From the cell containing the given text, extract its center point as (X, Y) coordinate. 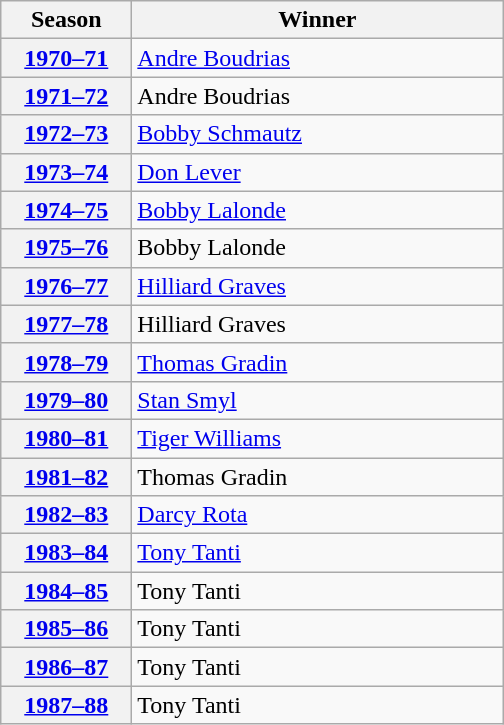
1981–82 (66, 477)
Darcy Rota (318, 515)
1985–86 (66, 629)
1979–80 (66, 400)
1986–87 (66, 667)
Bobby Schmautz (318, 134)
1987–88 (66, 705)
1976–77 (66, 286)
Tiger Williams (318, 438)
1973–74 (66, 172)
Don Lever (318, 172)
1975–76 (66, 248)
1982–83 (66, 515)
1978–79 (66, 362)
Stan Smyl (318, 400)
1970–71 (66, 58)
1972–73 (66, 134)
1983–84 (66, 553)
1971–72 (66, 96)
Winner (318, 20)
1977–78 (66, 324)
1980–81 (66, 438)
1974–75 (66, 210)
Season (66, 20)
1984–85 (66, 591)
